Return (X, Y) of the center of cell containing provided text 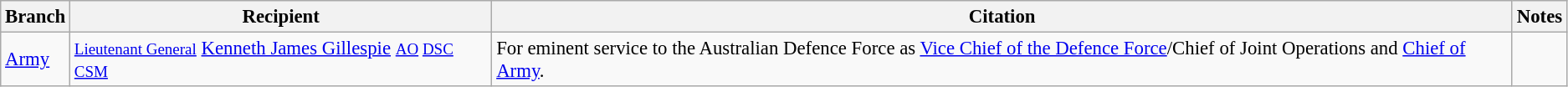
Notes (1540, 17)
Branch (35, 17)
For eminent service to the Australian Defence Force as Vice Chief of the Defence Force/Chief of Joint Operations and Chief of Army. (1002, 60)
Recipient (281, 17)
Citation (1002, 17)
Army (35, 60)
Lieutenant General Kenneth James Gillespie AO DSC CSM (281, 60)
